Detect which cell encompasses the target text, then output its (x, y) center coordinate. 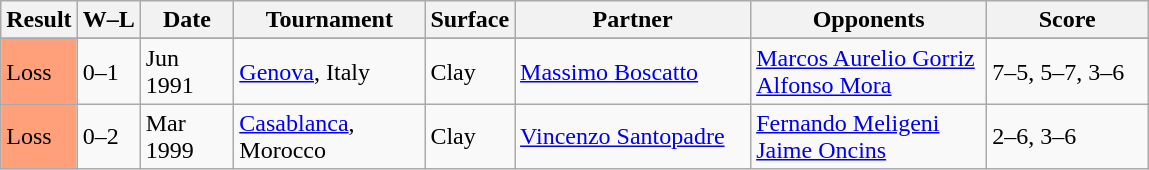
0–2 (108, 136)
Score (1068, 20)
Partner (633, 20)
Vincenzo Santopadre (633, 136)
Fernando Meligeni Jaime Oncins (869, 136)
0–1 (108, 72)
7–5, 5–7, 3–6 (1068, 72)
Mar 1999 (187, 136)
Date (187, 20)
Genova, Italy (330, 72)
2–6, 3–6 (1068, 136)
Surface (470, 20)
Opponents (869, 20)
W–L (108, 20)
Tournament (330, 20)
Casablanca, Morocco (330, 136)
Massimo Boscatto (633, 72)
Jun 1991 (187, 72)
Marcos Aurelio Gorriz Alfonso Mora (869, 72)
Result (39, 20)
